Detect which cell encompasses the target text, then output its [x, y] center coordinate. 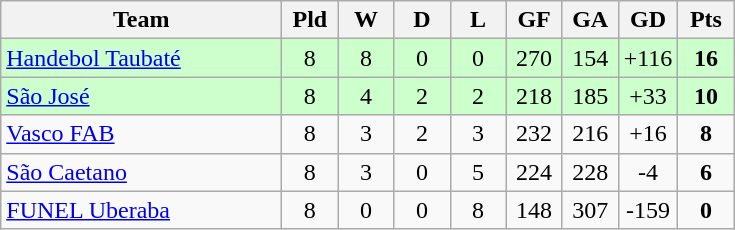
+33 [648, 96]
-159 [648, 210]
16 [706, 58]
Handebol Taubaté [142, 58]
+116 [648, 58]
L [478, 20]
+16 [648, 134]
148 [534, 210]
W [366, 20]
6 [706, 172]
4 [366, 96]
D [422, 20]
Pld [310, 20]
Team [142, 20]
São Caetano [142, 172]
Pts [706, 20]
São José [142, 96]
216 [590, 134]
228 [590, 172]
-4 [648, 172]
185 [590, 96]
FUNEL Uberaba [142, 210]
224 [534, 172]
Vasco FAB [142, 134]
218 [534, 96]
GF [534, 20]
GD [648, 20]
GA [590, 20]
154 [590, 58]
270 [534, 58]
232 [534, 134]
5 [478, 172]
307 [590, 210]
10 [706, 96]
